Determine the [X, Y] coordinate at the center of the cell enclosing the given text.  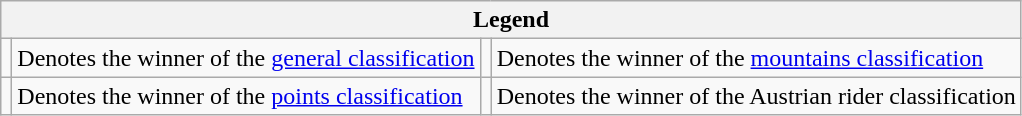
Denotes the winner of the mountains classification [756, 58]
Denotes the winner of the general classification [246, 58]
Denotes the winner of the points classification [246, 96]
Denotes the winner of the Austrian rider classification [756, 96]
Legend [512, 20]
